Search for the cell housing the specified text and yield its [x, y] center coordinate. 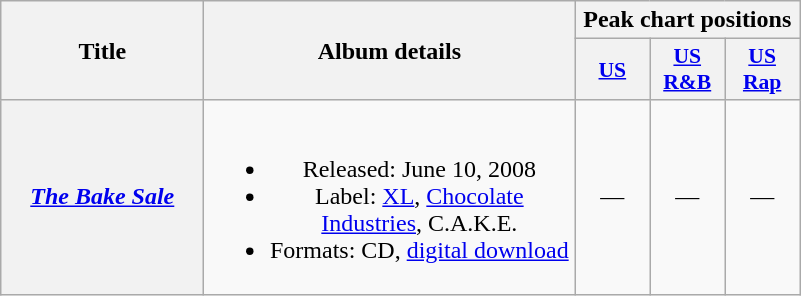
Released: June 10, 2008Label: XL, Chocolate Industries, C.A.K.E.Formats: CD, digital download [390, 197]
Album details [390, 50]
US R&B [688, 70]
Title [102, 50]
US [612, 70]
USRap [762, 70]
The Bake Sale [102, 197]
Peak chart positions [688, 20]
